Provide the (x, y) coordinate of the cell's center where the given text is located.  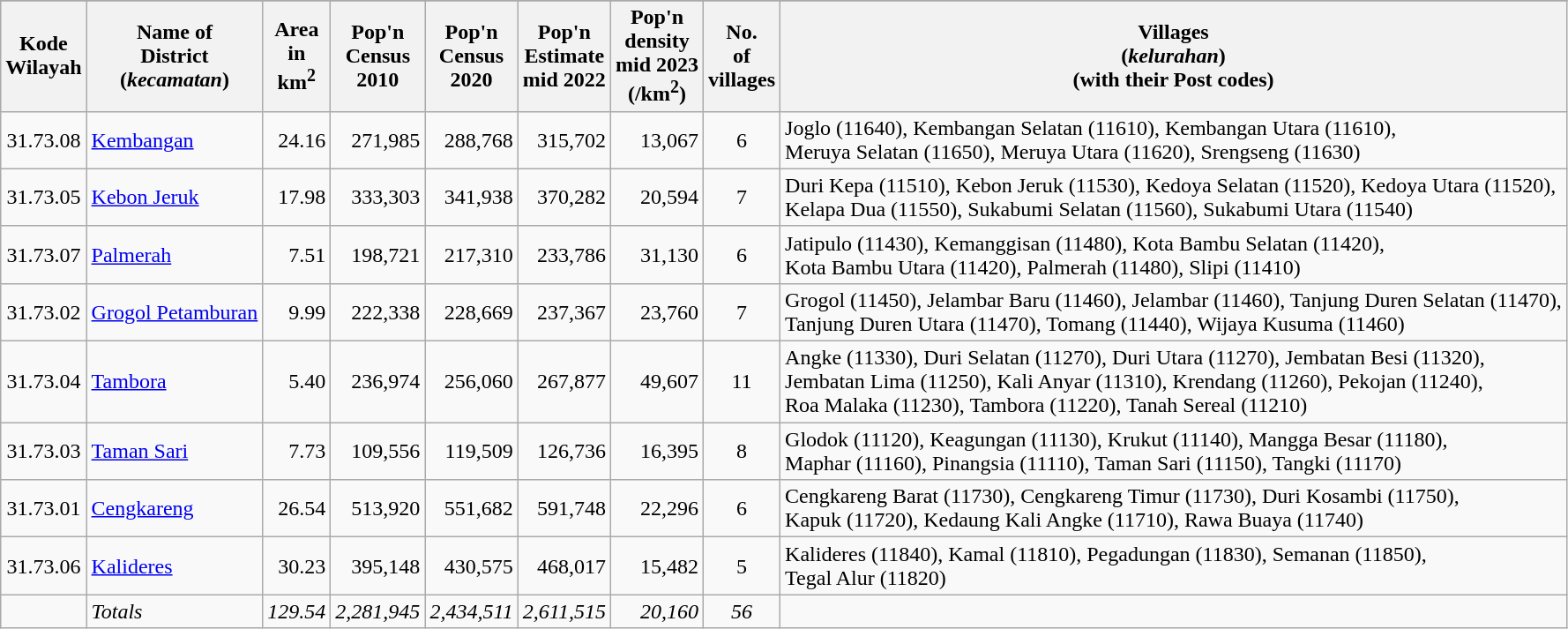
31,130 (656, 254)
236,974 (377, 382)
126,736 (564, 452)
49,607 (656, 382)
31.73.06 (44, 566)
Kalideres (175, 566)
Name of District(kecamatan) (175, 56)
468,017 (564, 566)
15,482 (656, 566)
16,395 (656, 452)
267,877 (564, 382)
26.54 (296, 508)
395,148 (377, 566)
23,760 (656, 312)
31.73.01 (44, 508)
31.73.04 (44, 382)
2,281,945 (377, 611)
Kalideres (11840), Kamal (11810), Pegadungan (11830), Semanan (11850), Tegal Alur (11820) (1174, 566)
31.73.05 (44, 198)
Jatipulo (11430), Kemanggisan (11480), Kota Bambu Selatan (11420), Kota Bambu Utara (11420), Palmerah (11480), Slipi (11410) (1174, 254)
31.73.02 (44, 312)
551,682 (471, 508)
Tambora (175, 382)
228,669 (471, 312)
430,575 (471, 566)
237,367 (564, 312)
222,338 (377, 312)
Cengkareng Barat (11730), Cengkareng Timur (11730), Duri Kosambi (11750), Kapuk (11720), Kedaung Kali Angke (11710), Rawa Buaya (11740) (1174, 508)
591,748 (564, 508)
198,721 (377, 254)
Area in km2 (296, 56)
217,310 (471, 254)
Pop'nEstimatemid 2022 (564, 56)
256,060 (471, 382)
341,938 (471, 198)
Pop'nCensus2010 (377, 56)
513,920 (377, 508)
31.73.03 (44, 452)
5 (743, 566)
271,985 (377, 139)
Grogol Petamburan (175, 312)
8 (743, 452)
Villages (kelurahan)(with their Post codes) (1174, 56)
Kode Wilayah (44, 56)
13,067 (656, 139)
17.98 (296, 198)
7.51 (296, 254)
Totals (175, 611)
11 (743, 382)
20,594 (656, 198)
Glodok (11120), Keagungan (11130), Krukut (11140), Mangga Besar (11180), Maphar (11160), Pinangsia (11110), Taman Sari (11150), Tangki (11170) (1174, 452)
Kembangan (175, 139)
109,556 (377, 452)
Palmerah (175, 254)
7.73 (296, 452)
Kebon Jeruk (175, 198)
Joglo (11640), Kembangan Selatan (11610), Kembangan Utara (11610), Meruya Selatan (11650), Meruya Utara (11620), Srengseng (11630) (1174, 139)
370,282 (564, 198)
129.54 (296, 611)
56 (743, 611)
24.16 (296, 139)
No. ofvillages (743, 56)
Pop'n density mid 2023 (/km2) (656, 56)
315,702 (564, 139)
31.73.07 (44, 254)
30.23 (296, 566)
2,611,515 (564, 611)
333,303 (377, 198)
288,768 (471, 139)
22,296 (656, 508)
Pop'nCensus2020 (471, 56)
233,786 (564, 254)
Taman Sari (175, 452)
9.99 (296, 312)
Cengkareng (175, 508)
119,509 (471, 452)
31.73.08 (44, 139)
20,160 (656, 611)
5.40 (296, 382)
2,434,511 (471, 611)
